Identify which cell holds the provided text, then report its [X, Y] central coordinate. 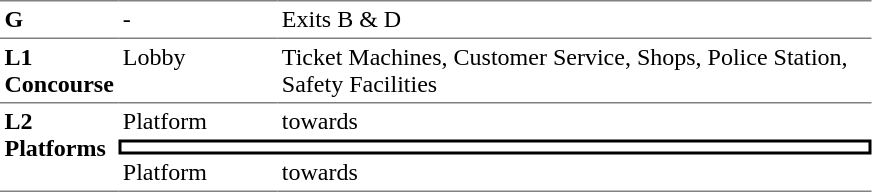
- [198, 19]
Exits B & D [574, 19]
Lobby [198, 71]
Ticket Machines, Customer Service, Shops, Police Station, Safety Facilities [574, 71]
L1Concourse [59, 71]
G [59, 19]
L2Platforms [59, 148]
